Return (x, y) of the center of cell containing provided text 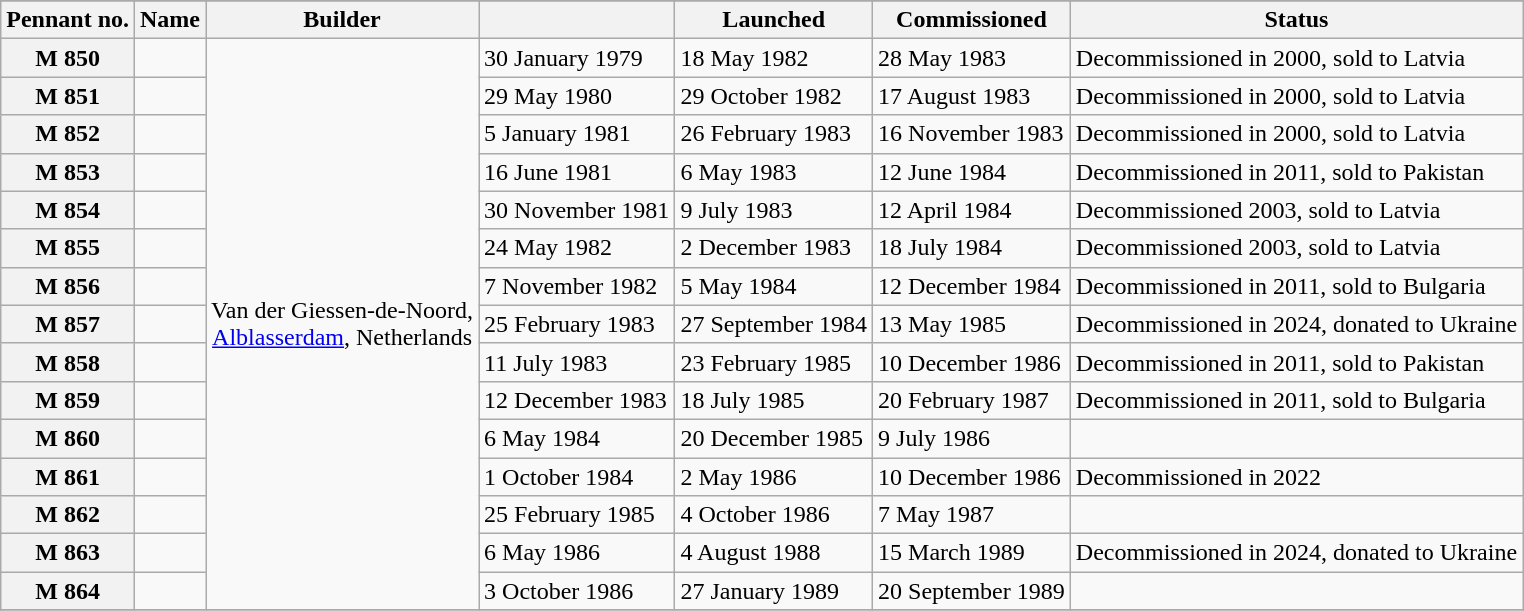
Launched (774, 20)
18 May 1982 (774, 58)
6 May 1983 (774, 172)
13 May 1985 (972, 324)
M 859 (68, 400)
M 852 (68, 134)
Builder (342, 20)
M 854 (68, 210)
20 December 1985 (774, 438)
23 February 1985 (774, 362)
27 September 1984 (774, 324)
M 860 (68, 438)
7 November 1982 (577, 286)
M 863 (68, 553)
28 May 1983 (972, 58)
4 October 1986 (774, 515)
6 May 1986 (577, 553)
9 July 1986 (972, 438)
7 May 1987 (972, 515)
5 May 1984 (774, 286)
18 July 1984 (972, 248)
30 January 1979 (577, 58)
27 January 1989 (774, 591)
17 August 1983 (972, 96)
6 May 1984 (577, 438)
M 856 (68, 286)
18 July 1985 (774, 400)
Decommissioned in 2022 (1296, 477)
12 June 1984 (972, 172)
M 861 (68, 477)
29 May 1980 (577, 96)
2 May 1986 (774, 477)
M 853 (68, 172)
25 February 1983 (577, 324)
20 February 1987 (972, 400)
30 November 1981 (577, 210)
3 October 1986 (577, 591)
Status (1296, 20)
24 May 1982 (577, 248)
1 October 1984 (577, 477)
Name (170, 20)
29 October 1982 (774, 96)
M 851 (68, 96)
12 December 1983 (577, 400)
M 862 (68, 515)
M 855 (68, 248)
Van der Giessen-de-Noord,Alblasserdam, Netherlands (342, 324)
M 857 (68, 324)
20 September 1989 (972, 591)
12 April 1984 (972, 210)
5 January 1981 (577, 134)
12 December 1984 (972, 286)
16 November 1983 (972, 134)
M 850 (68, 58)
2 December 1983 (774, 248)
M 858 (68, 362)
11 July 1983 (577, 362)
Pennant no. (68, 20)
25 February 1985 (577, 515)
26 February 1983 (774, 134)
15 March 1989 (972, 553)
4 August 1988 (774, 553)
Commissioned (972, 20)
9 July 1983 (774, 210)
16 June 1981 (577, 172)
M 864 (68, 591)
